Provide the [X, Y] coordinate of the cell's center where the given text is located.  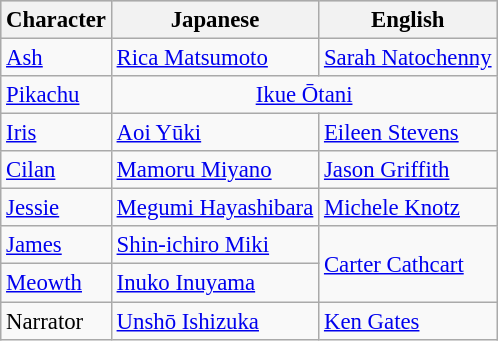
Jessie [56, 208]
Sarah Natochenny [408, 57]
Aoi Yūki [214, 133]
Rica Matsumoto [214, 57]
Iris [56, 133]
Ash [56, 57]
Character [56, 20]
Michele Knotz [408, 208]
Eileen Stevens [408, 133]
Mamoru Miyano [214, 170]
Narrator [56, 321]
Japanese [214, 20]
Megumi Hayashibara [214, 208]
Cilan [56, 170]
Ken Gates [408, 321]
Carter Cathcart [408, 264]
Unshō Ishizuka [214, 321]
Meowth [56, 283]
Pikachu [56, 95]
James [56, 245]
Ikue Ōtani [304, 95]
English [408, 20]
Jason Griffith [408, 170]
Shin-ichiro Miki [214, 245]
Inuko Inuyama [214, 283]
